Locate the cell with the specified text and output its [X, Y] center coordinate. 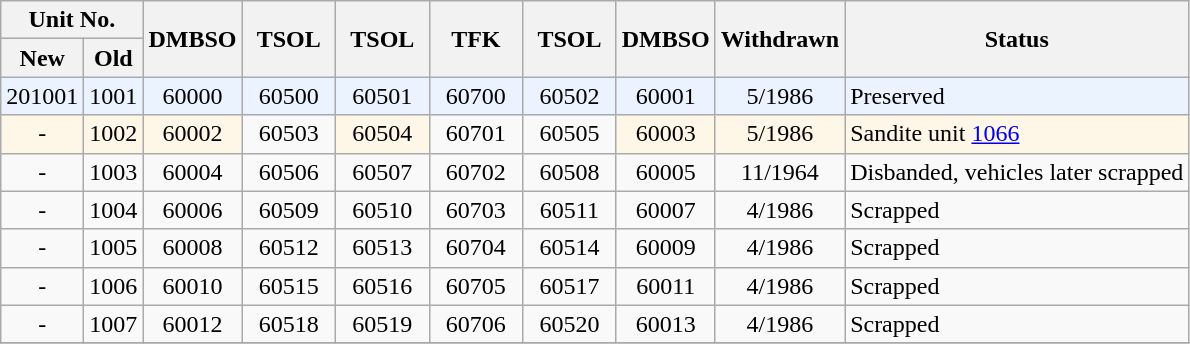
Status [1017, 39]
60505 [570, 134]
60008 [192, 248]
60502 [570, 96]
60516 [383, 286]
60700 [476, 96]
60506 [289, 172]
Preserved [1017, 96]
60511 [570, 210]
Unit No. [72, 20]
1006 [114, 286]
60005 [666, 172]
60007 [666, 210]
TFK [476, 39]
60503 [289, 134]
60009 [666, 248]
60519 [383, 324]
11/1964 [780, 172]
60504 [383, 134]
60508 [570, 172]
60500 [289, 96]
Old [114, 58]
60510 [383, 210]
60001 [666, 96]
60006 [192, 210]
Withdrawn [780, 39]
60003 [666, 134]
60517 [570, 286]
60704 [476, 248]
60706 [476, 324]
60000 [192, 96]
60701 [476, 134]
1003 [114, 172]
60501 [383, 96]
60512 [289, 248]
Sandite unit 1066 [1017, 134]
60702 [476, 172]
60010 [192, 286]
60518 [289, 324]
60514 [570, 248]
60013 [666, 324]
60011 [666, 286]
60002 [192, 134]
1007 [114, 324]
201001 [42, 96]
60705 [476, 286]
1002 [114, 134]
60515 [289, 286]
60513 [383, 248]
60703 [476, 210]
1005 [114, 248]
1004 [114, 210]
1001 [114, 96]
Disbanded, vehicles later scrapped [1017, 172]
60509 [289, 210]
60012 [192, 324]
New [42, 58]
60004 [192, 172]
60520 [570, 324]
60507 [383, 172]
